Capture the cell that displays the provided text and extract its (X, Y) central coordinate. 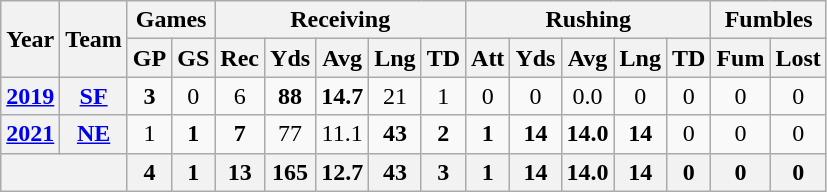
Fumbles (768, 20)
2019 (30, 96)
Receiving (340, 20)
GP (149, 58)
88 (290, 96)
0.0 (588, 96)
2021 (30, 134)
Rushing (588, 20)
SF (94, 96)
12.7 (342, 172)
6 (240, 96)
11.1 (342, 134)
Team (94, 39)
Att (488, 58)
Rec (240, 58)
NE (94, 134)
13 (240, 172)
Lost (798, 58)
Games (170, 20)
4 (149, 172)
Year (30, 39)
77 (290, 134)
Fum (740, 58)
2 (443, 134)
7 (240, 134)
21 (395, 96)
165 (290, 172)
GS (194, 58)
14.7 (342, 96)
